Scan for the cell matching the given text and deliver its [x, y] coordinate at center. 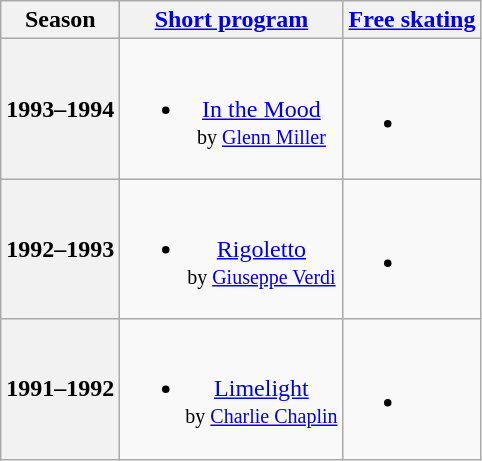
Limelight by Charlie Chaplin [232, 389]
Season [60, 20]
Rigoletto by Giuseppe Verdi [232, 249]
Short program [232, 20]
1991–1992 [60, 389]
Free skating [412, 20]
In the Mood by Glenn Miller [232, 109]
1993–1994 [60, 109]
1992–1993 [60, 249]
